Extract the (x, y) coordinate from the center of the cell holding the provided text.  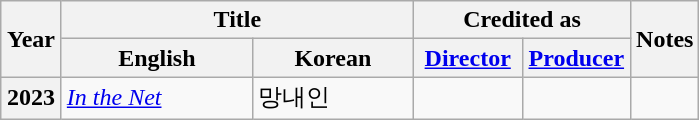
Director (468, 58)
Year (32, 39)
Korean (332, 58)
Credited as (522, 20)
Title (237, 20)
2023 (32, 98)
Producer (576, 58)
English (156, 58)
In the Net (156, 98)
망내인 (332, 98)
Notes (665, 39)
